For the text-containing cell, return its midpoint in [x, y] coordinate format. 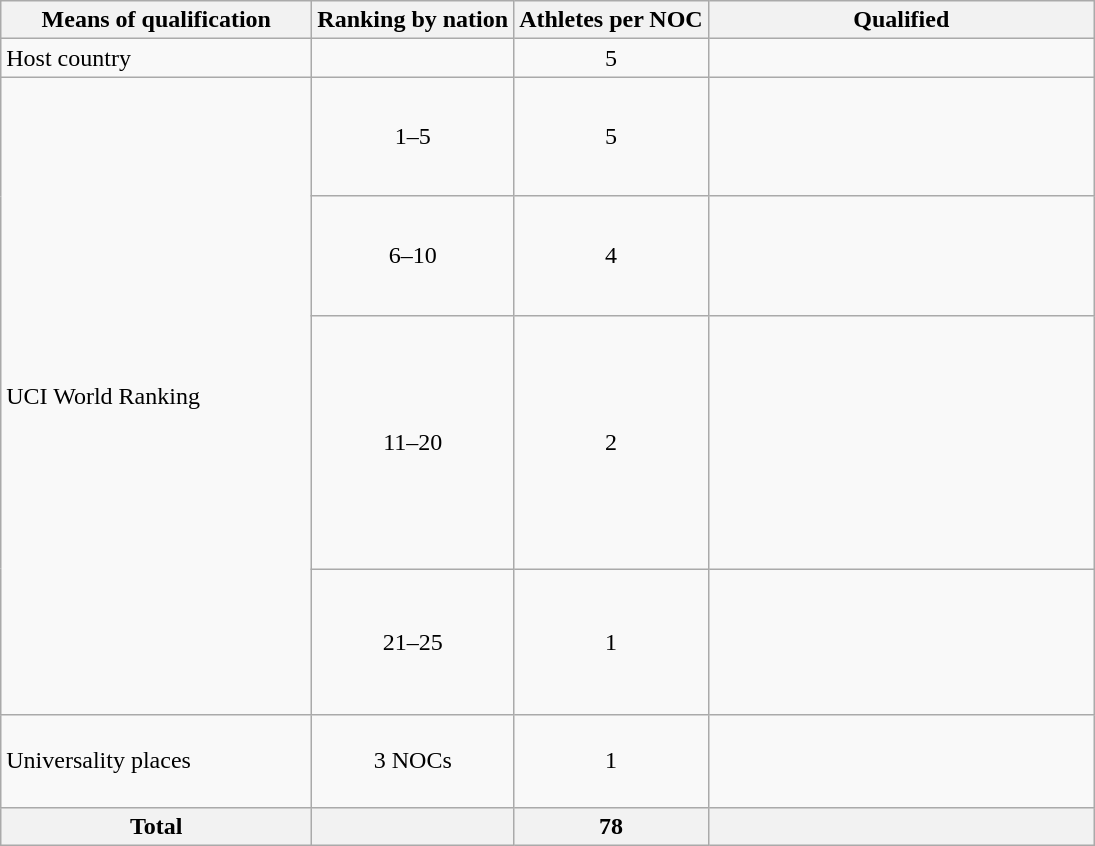
78 [612, 826]
Host country [156, 58]
21–25 [413, 642]
Qualified [901, 20]
3 NOCs [413, 761]
Means of qualification [156, 20]
2 [612, 442]
4 [612, 256]
Athletes per NOC [612, 20]
Ranking by nation [413, 20]
UCI World Ranking [156, 396]
11–20 [413, 442]
1–5 [413, 136]
6–10 [413, 256]
Total [156, 826]
Universality places [156, 761]
